From the cell containing the given text, extract its center point as [x, y] coordinate. 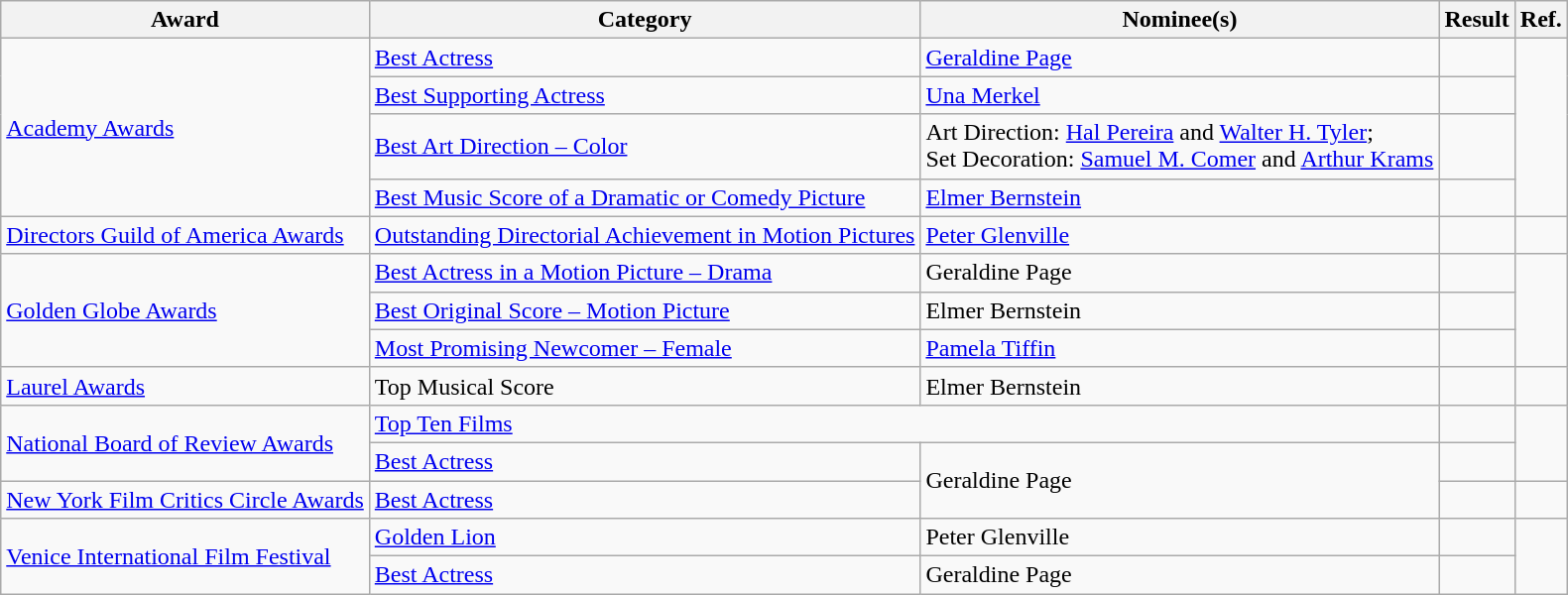
Golden Globe Awards [185, 310]
Una Merkel [1180, 95]
Best Original Score – Motion Picture [645, 310]
Best Actress in a Motion Picture – Drama [645, 273]
Ref. [1541, 20]
Academy Awards [185, 127]
Golden Lion [645, 537]
Most Promising Newcomer – Female [645, 348]
Nominee(s) [1180, 20]
Award [185, 20]
Venice International Film Festival [185, 556]
Laurel Awards [185, 386]
Outstanding Directorial Achievement in Motion Pictures [645, 235]
Art Direction: Hal Pereira and Walter H. Tyler; Set Decoration: Samuel M. Comer and Arthur Krams [1180, 147]
Category [645, 20]
Best Supporting Actress [645, 95]
Top Ten Films [905, 423]
National Board of Review Awards [185, 442]
Pamela Tiffin [1180, 348]
Result [1477, 20]
New York Film Critics Circle Awards [185, 499]
Best Music Score of a Dramatic or Comedy Picture [645, 197]
Directors Guild of America Awards [185, 235]
Best Art Direction – Color [645, 147]
Top Musical Score [645, 386]
